Determine the (X, Y) coordinate at the center of the cell enclosing the given text.  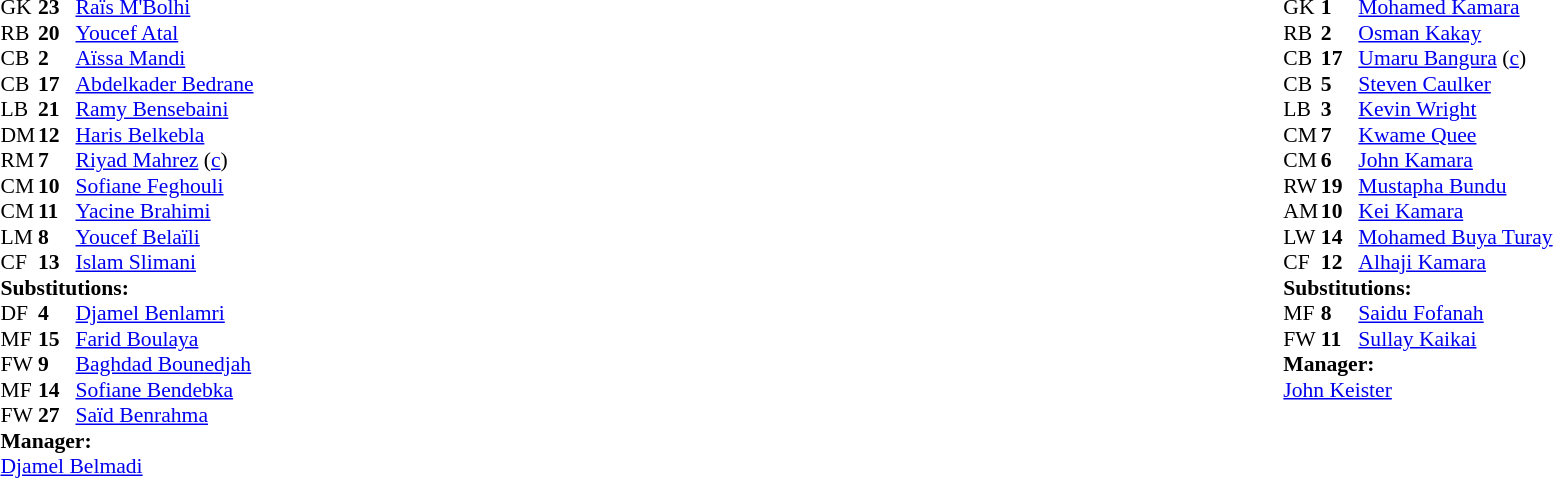
3 (1340, 109)
Steven Caulker (1455, 84)
Sullay Kaikai (1455, 339)
Kevin Wright (1455, 109)
Alhaji Kamara (1455, 263)
Baghdad Bounedjah (165, 365)
LW (1302, 237)
9 (57, 365)
RW (1302, 186)
LM (19, 237)
21 (57, 109)
15 (57, 339)
20 (57, 33)
John Kamara (1455, 161)
AM (1302, 211)
Osman Kakay (1455, 33)
Islam Slimani (165, 263)
DF (19, 313)
Umaru Bangura (c) (1455, 59)
Sofiane Bendebka (165, 390)
Saïd Benrahma (165, 415)
4 (57, 313)
27 (57, 415)
Youcef Atal (165, 33)
John Keister (1418, 390)
Saidu Fofanah (1455, 313)
13 (57, 263)
6 (1340, 161)
Mustapha Bundu (1455, 186)
Kei Kamara (1455, 211)
Sofiane Feghouli (165, 186)
Aïssa Mandi (165, 59)
Djamel Benlamri (165, 313)
Mohamed Buya Turay (1455, 237)
Kwame Quee (1455, 135)
19 (1340, 186)
Abdelkader Bedrane (165, 84)
Haris Belkebla (165, 135)
DM (19, 135)
Yacine Brahimi (165, 211)
Farid Boulaya (165, 339)
Youcef Belaïli (165, 237)
5 (1340, 84)
Riyad Mahrez (c) (165, 161)
RM (19, 161)
Ramy Bensebaini (165, 109)
